Detect which cell encompasses the target text, then output its [X, Y] center coordinate. 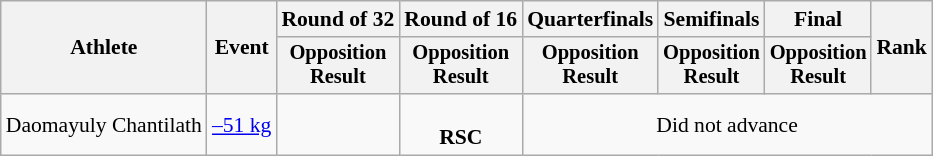
Did not advance [727, 124]
Daomayuly Chantilath [104, 124]
Event [242, 48]
Round of 16 [460, 19]
Round of 32 [338, 19]
Athlete [104, 48]
Semifinals [712, 19]
RSC [460, 124]
Final [818, 19]
Rank [902, 48]
–51 kg [242, 124]
Quarterfinals [590, 19]
